Capture the cell that displays the provided text and extract its (x, y) central coordinate. 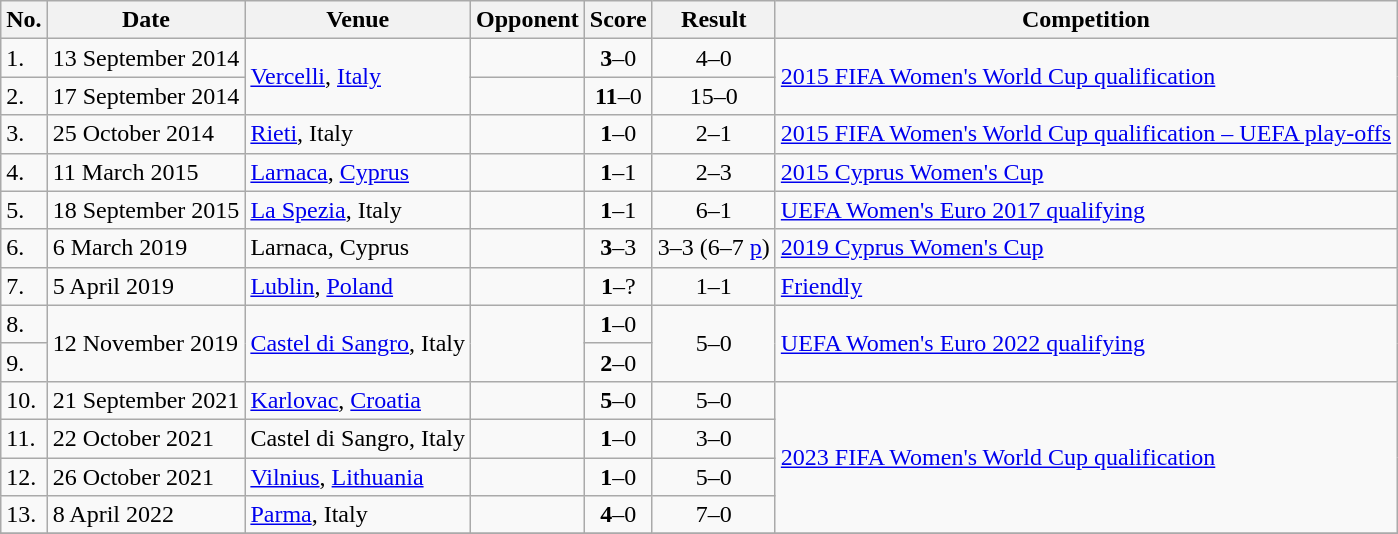
2019 Cyprus Women's Cup (1086, 248)
2. (24, 96)
2–0 (618, 362)
Rieti, Italy (358, 134)
12. (24, 477)
2–3 (714, 172)
13. (24, 515)
Result (714, 20)
Competition (1086, 20)
1–? (618, 286)
6. (24, 248)
Vilnius, Lithuania (358, 477)
5 April 2019 (146, 286)
UEFA Women's Euro 2022 qualifying (1086, 343)
26 October 2021 (146, 477)
11 March 2015 (146, 172)
4. (24, 172)
3–3 (618, 248)
3. (24, 134)
2–1 (714, 134)
Friendly (1086, 286)
11. (24, 438)
No. (24, 20)
2023 FIFA Women's World Cup qualification (1086, 457)
2015 FIFA Women's World Cup qualification (1086, 77)
11–0 (618, 96)
Venue (358, 20)
Date (146, 20)
18 September 2015 (146, 210)
Opponent (528, 20)
UEFA Women's Euro 2017 qualifying (1086, 210)
7–0 (714, 515)
15–0 (714, 96)
7. (24, 286)
3–3 (6–7 p) (714, 248)
5. (24, 210)
1. (24, 58)
Parma, Italy (358, 515)
Score (618, 20)
13 September 2014 (146, 58)
8 April 2022 (146, 515)
Vercelli, Italy (358, 77)
6 March 2019 (146, 248)
9. (24, 362)
22 October 2021 (146, 438)
6–1 (714, 210)
25 October 2014 (146, 134)
La Spezia, Italy (358, 210)
17 September 2014 (146, 96)
21 September 2021 (146, 400)
12 November 2019 (146, 343)
Karlovac, Croatia (358, 400)
2015 Cyprus Women's Cup (1086, 172)
2015 FIFA Women's World Cup qualification – UEFA play-offs (1086, 134)
Lublin, Poland (358, 286)
10. (24, 400)
8. (24, 324)
